Determine the [X, Y] coordinate at the center of the cell enclosing the given text.  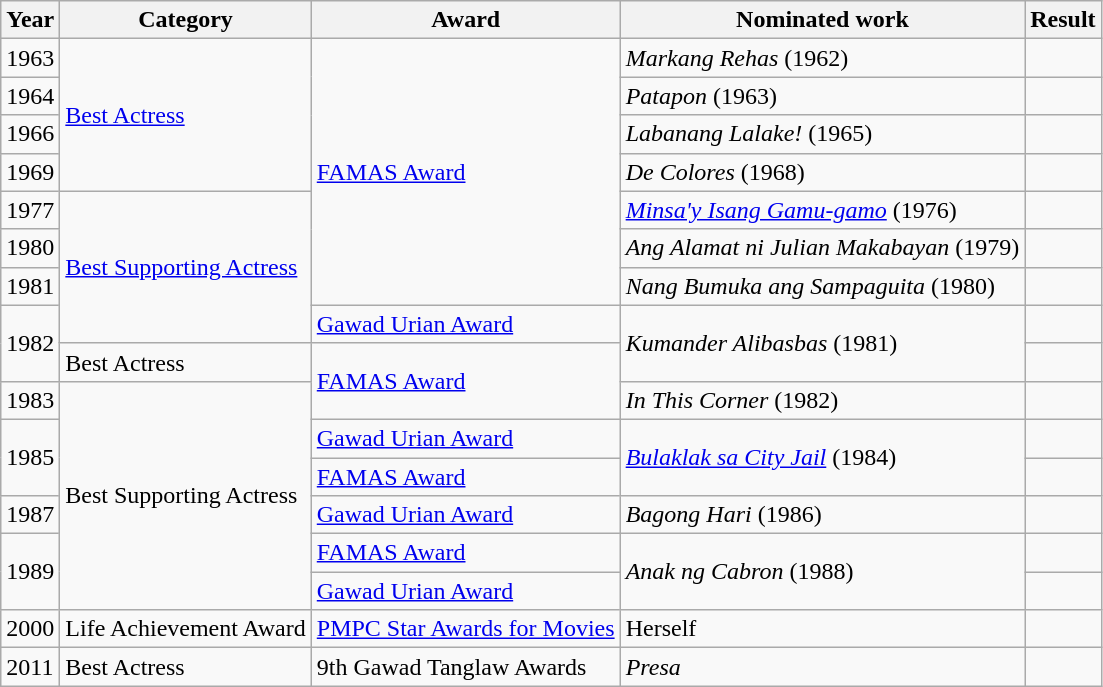
Minsa'y Isang Gamu-gamo (1976) [822, 210]
De Colores (1968) [822, 172]
Award [466, 20]
1969 [30, 172]
Patapon (1963) [822, 96]
1985 [30, 457]
Bagong Hari (1986) [822, 515]
Labanang Lalake! (1965) [822, 134]
Life Achievement Award [186, 629]
Year [30, 20]
Bulaklak sa City Jail (1984) [822, 457]
1981 [30, 286]
1989 [30, 572]
Result [1063, 20]
2011 [30, 667]
Nominated work [822, 20]
1963 [30, 58]
1980 [30, 248]
1977 [30, 210]
In This Corner (1982) [822, 400]
2000 [30, 629]
Nang Bumuka ang Sampaguita (1980) [822, 286]
Markang Rehas (1962) [822, 58]
Herself [822, 629]
Ang Alamat ni Julian Makabayan (1979) [822, 248]
1966 [30, 134]
1983 [30, 400]
1982 [30, 343]
Kumander Alibasbas (1981) [822, 343]
1964 [30, 96]
Presa [822, 667]
9th Gawad Tanglaw Awards [466, 667]
Anak ng Cabron (1988) [822, 572]
PMPC Star Awards for Movies [466, 629]
1987 [30, 515]
Category [186, 20]
